Search for the cell housing the specified text and yield its (x, y) center coordinate. 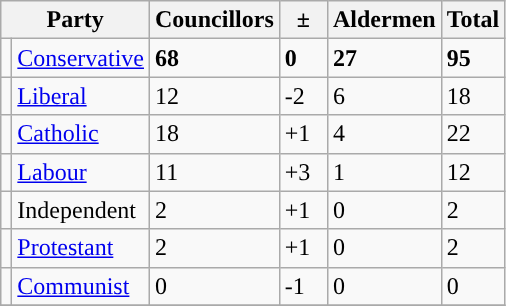
1 (384, 172)
Conservative (81, 58)
+3 (303, 172)
Catholic (81, 134)
Communist (81, 286)
Independent (81, 210)
6 (384, 96)
Aldermen (384, 20)
4 (384, 134)
Total (473, 20)
± (303, 20)
68 (215, 58)
22 (473, 134)
-1 (303, 286)
95 (473, 58)
Councillors (215, 20)
27 (384, 58)
Labour (81, 172)
Liberal (81, 96)
-2 (303, 96)
11 (215, 172)
Protestant (81, 248)
Party (76, 20)
